Search for the cell housing the specified text and yield its [X, Y] center coordinate. 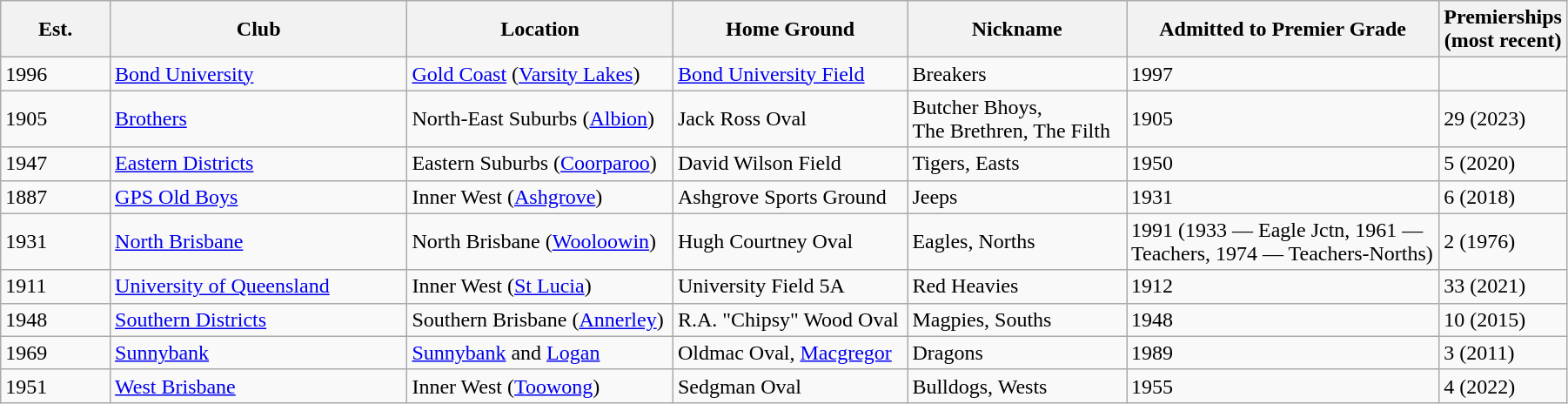
Breakers [1017, 74]
Premierships (most recent) [1504, 30]
33 (2021) [1504, 286]
Southern Brisbane (Annerley) [539, 320]
Inner West (St Lucia) [539, 286]
Eastern Suburbs (Coorparoo) [539, 164]
Bond University Field [790, 74]
5 (2020) [1504, 164]
1951 [56, 386]
Hugh Courtney Oval [790, 242]
University of Queensland [259, 286]
Brothers [259, 118]
1887 [56, 197]
Bond University [259, 74]
Eagles, Norths [1017, 242]
10 (2015) [1504, 320]
1950 [1283, 164]
Sedgman Oval [790, 386]
West Brisbane [259, 386]
1947 [56, 164]
1989 [1283, 353]
Dragons [1017, 353]
Ashgrove Sports Ground [790, 197]
Nickname [1017, 30]
1911 [56, 286]
Club [259, 30]
R.A. "Chipsy" Wood Oval [790, 320]
Inner West (Ashgrove) [539, 197]
University Field 5A [790, 286]
Magpies, Souths [1017, 320]
North Brisbane [259, 242]
6 (2018) [1504, 197]
Jack Ross Oval [790, 118]
4 (2022) [1504, 386]
2 (1976) [1504, 242]
GPS Old Boys [259, 197]
1997 [1283, 74]
Inner West (Toowong) [539, 386]
North Brisbane (Wooloowin) [539, 242]
Jeeps [1017, 197]
1955 [1283, 386]
Location [539, 30]
Gold Coast (Varsity Lakes) [539, 74]
3 (2011) [1504, 353]
Bulldogs, Wests [1017, 386]
Sunnybank and Logan [539, 353]
1991 (1933 — Eagle Jctn, 1961 — Teachers, 1974 — Teachers-Norths) [1283, 242]
Southern Districts [259, 320]
Home Ground [790, 30]
1969 [56, 353]
Eastern Districts [259, 164]
Admitted to Premier Grade [1283, 30]
Oldmac Oval, Macgregor [790, 353]
1996 [56, 74]
Est. [56, 30]
Butcher Bhoys, The Brethren, The Filth [1017, 118]
Sunnybank [259, 353]
David Wilson Field [790, 164]
1912 [1283, 286]
North-East Suburbs (Albion) [539, 118]
29 (2023) [1504, 118]
Tigers, Easts [1017, 164]
Red Heavies [1017, 286]
